Return [X, Y] of the center of cell containing provided text 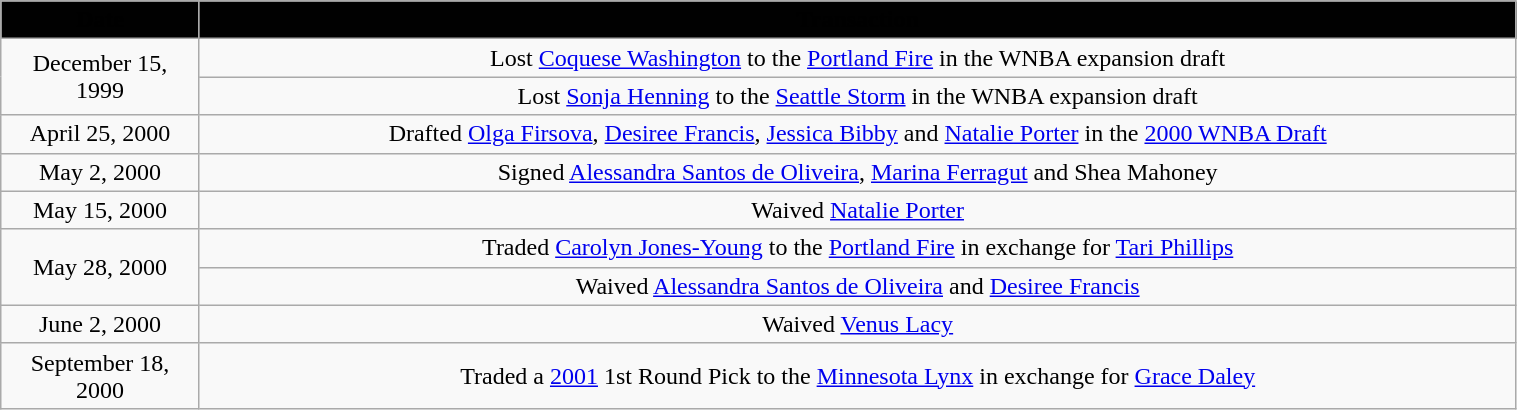
Waived Natalie Porter [858, 210]
Waived Venus Lacy [858, 324]
June 2, 2000 [100, 324]
Lost Coquese Washington to the Portland Fire in the WNBA expansion draft [858, 58]
Lost Sonja Henning to the Seattle Storm in the WNBA expansion draft [858, 96]
May 15, 2000 [100, 210]
Transaction [858, 20]
May 28, 2000 [100, 267]
Traded a 2001 1st Round Pick to the Minnesota Lynx in exchange for Grace Daley [858, 376]
Signed Alessandra Santos de Oliveira, Marina Ferragut and Shea Mahoney [858, 172]
April 25, 2000 [100, 134]
Traded Carolyn Jones-Young to the Portland Fire in exchange for Tari Phillips [858, 248]
Waived Alessandra Santos de Oliveira and Desiree Francis [858, 286]
Drafted Olga Firsova, Desiree Francis, Jessica Bibby and Natalie Porter in the 2000 WNBA Draft [858, 134]
May 2, 2000 [100, 172]
September 18, 2000 [100, 376]
December 15, 1999 [100, 77]
Date [100, 20]
